Scan for the cell matching the given text and deliver its [X, Y] coordinate at center. 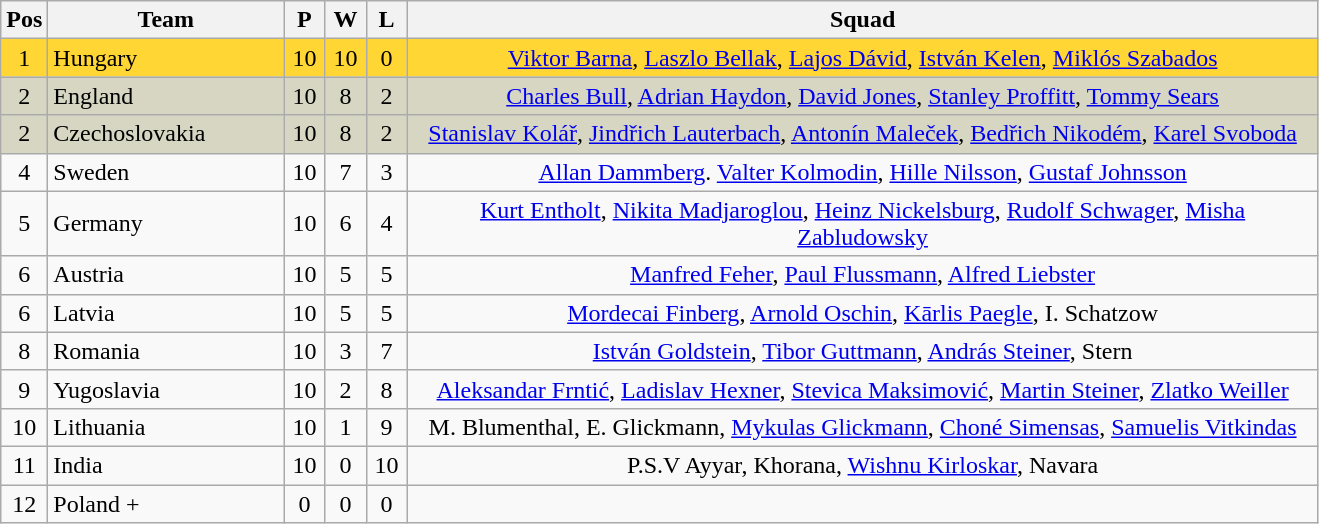
Hungary [166, 58]
England [166, 96]
L [386, 20]
Stanislav Kolář, Jindřich Lauterbach, Antonín Maleček, Bedřich Nikodém, Karel Svoboda [862, 134]
István Goldstein, Tibor Guttmann, András Steiner, Stern [862, 351]
P.S.V Ayyar, Khorana, Wishnu Kirloskar, Navara [862, 465]
Pos [24, 20]
M. Blumenthal, E. Glickmann, Mykulas Glickmann, Choné Simensas, Samuelis Vitkindas [862, 427]
Latvia [166, 313]
P [304, 20]
Poland + [166, 503]
Charles Bull, Adrian Haydon, David Jones, Stanley Proffitt, Tommy Sears [862, 96]
Romania [166, 351]
Team [166, 20]
Austria [166, 275]
Mordecai Finberg, Arnold Oschin, Kārlis Paegle, I. Schatzow [862, 313]
Aleksandar Frntić, Ladislav Hexner, Stevica Maksimović, Martin Steiner, Zlatko Weiller [862, 389]
Yugoslavia [166, 389]
Kurt Entholt, Nikita Madjaroglou, Heinz Nickelsburg, Rudolf Schwager, Misha Zabludowsky [862, 224]
India [166, 465]
11 [24, 465]
Squad [862, 20]
12 [24, 503]
W [346, 20]
Czechoslovakia [166, 134]
Germany [166, 224]
Manfred Feher, Paul Flussmann, Alfred Liebster [862, 275]
Viktor Barna, Laszlo Bellak, Lajos Dávid, István Kelen, Miklós Szabados [862, 58]
Sweden [166, 172]
Allan Dammberg. Valter Kolmodin, Hille Nilsson, Gustaf Johnsson [862, 172]
Lithuania [166, 427]
